Find where the given text appears and provide that cell's center as (X, Y) coordinate. 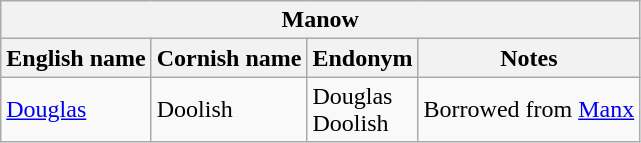
Manow (320, 20)
English name (76, 58)
Notes (529, 58)
DouglasDoolish (362, 110)
Cornish name (229, 58)
Endonym (362, 58)
Doolish (229, 110)
Douglas (76, 110)
Borrowed from Manx (529, 110)
